Output the [x, y] coordinate of the center of the cell containing the given text.  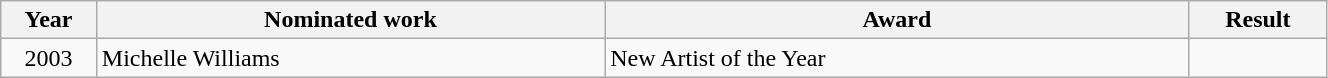
Result [1258, 20]
Year [49, 20]
Award [898, 20]
New Artist of the Year [898, 58]
2003 [49, 58]
Michelle Williams [350, 58]
Nominated work [350, 20]
